Return the [X, Y] coordinate for the center point of the cell that contains the specified text.  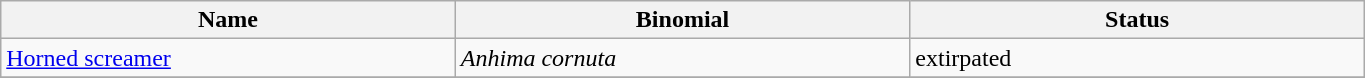
Binomial [682, 20]
Name [228, 20]
Horned screamer [228, 58]
Status [1138, 20]
extirpated [1138, 58]
Anhima cornuta [682, 58]
